For the text-containing cell, return its midpoint in (X, Y) coordinate format. 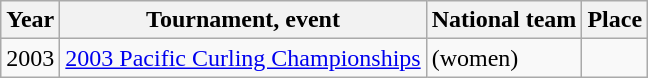
Year (30, 20)
2003 (30, 58)
Tournament, event (243, 20)
(women) (504, 58)
National team (504, 20)
Place (615, 20)
2003 Pacific Curling Championships (243, 58)
